Scan for the cell matching the given text and deliver its (X, Y) coordinate at center. 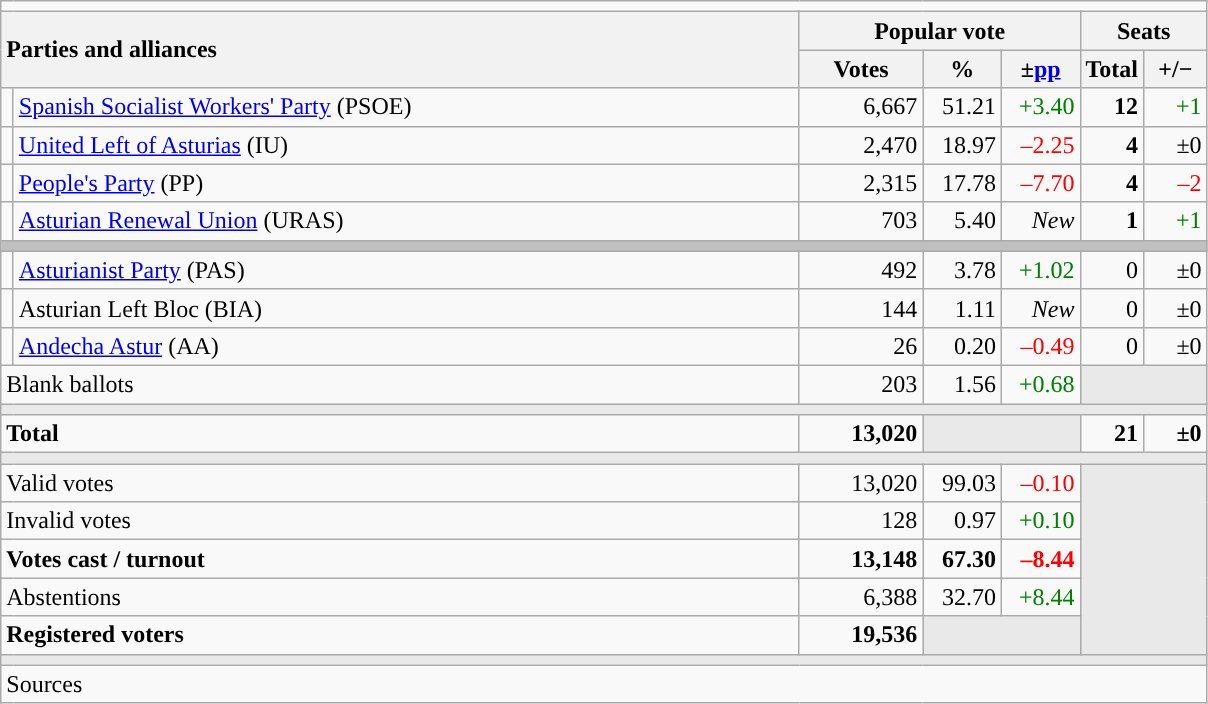
32.70 (962, 597)
–0.10 (1040, 483)
51.21 (962, 107)
3.78 (962, 270)
0.20 (962, 346)
Asturianist Party (PAS) (406, 270)
2,315 (861, 183)
99.03 (962, 483)
+/− (1176, 69)
Registered voters (400, 635)
Andecha Astur (AA) (406, 346)
+0.10 (1040, 521)
67.30 (962, 559)
0.97 (962, 521)
–2.25 (1040, 145)
1.56 (962, 384)
Invalid votes (400, 521)
Votes cast / turnout (400, 559)
Spanish Socialist Workers' Party (PSOE) (406, 107)
Seats (1144, 31)
People's Party (PP) (406, 183)
144 (861, 308)
6,667 (861, 107)
Parties and alliances (400, 50)
+3.40 (1040, 107)
Popular vote (940, 31)
+1.02 (1040, 270)
703 (861, 221)
Votes (861, 69)
Sources (604, 684)
–0.49 (1040, 346)
+8.44 (1040, 597)
19,536 (861, 635)
2,470 (861, 145)
13,148 (861, 559)
Asturian Left Bloc (BIA) (406, 308)
±pp (1040, 69)
–8.44 (1040, 559)
26 (861, 346)
Abstentions (400, 597)
5.40 (962, 221)
6,388 (861, 597)
Asturian Renewal Union (URAS) (406, 221)
% (962, 69)
Blank ballots (400, 384)
128 (861, 521)
1 (1112, 221)
United Left of Asturias (IU) (406, 145)
1.11 (962, 308)
Valid votes (400, 483)
18.97 (962, 145)
–2 (1176, 183)
+0.68 (1040, 384)
12 (1112, 107)
17.78 (962, 183)
203 (861, 384)
492 (861, 270)
–7.70 (1040, 183)
21 (1112, 434)
